Provide the (X, Y) coordinate of the cell's center where the given text is located.  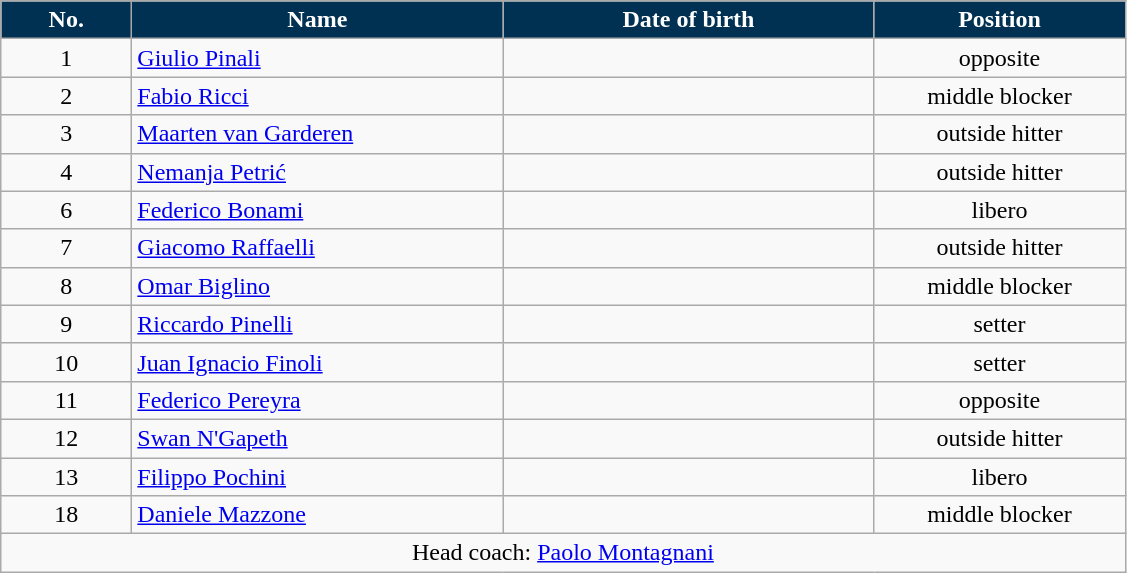
Date of birth (688, 20)
Name (318, 20)
10 (66, 362)
8 (66, 286)
4 (66, 172)
Riccardo Pinelli (318, 324)
Federico Pereyra (318, 400)
12 (66, 438)
9 (66, 324)
Maarten van Garderen (318, 134)
Omar Biglino (318, 286)
13 (66, 477)
3 (66, 134)
1 (66, 58)
Head coach: Paolo Montagnani (563, 553)
Position (1000, 20)
Nemanja Petrić (318, 172)
6 (66, 210)
18 (66, 515)
Fabio Ricci (318, 96)
Giulio Pinali (318, 58)
Filippo Pochini (318, 477)
No. (66, 20)
Giacomo Raffaelli (318, 248)
Juan Ignacio Finoli (318, 362)
Daniele Mazzone (318, 515)
11 (66, 400)
Swan N'Gapeth (318, 438)
2 (66, 96)
Federico Bonami (318, 210)
7 (66, 248)
